Provide the (x, y) coordinate of the cell's center where the given text is located.  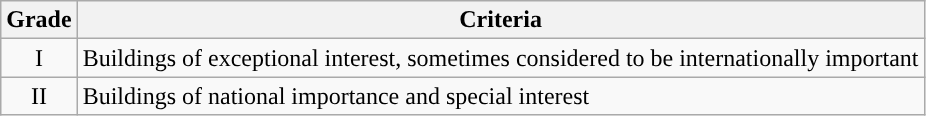
Buildings of national importance and special interest (500, 96)
II (39, 96)
Grade (39, 20)
Criteria (500, 20)
I (39, 58)
Buildings of exceptional interest, sometimes considered to be internationally important (500, 58)
